Identify which cell holds the provided text, then report its (x, y) central coordinate. 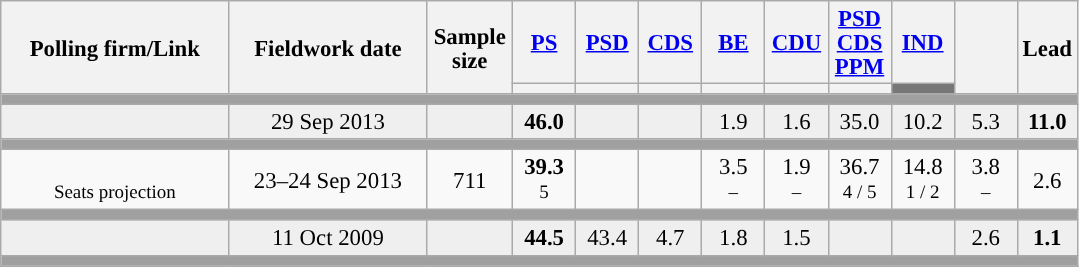
Seats projection (115, 180)
PSD (608, 42)
3.8– (986, 180)
4.7 (670, 238)
3.5 – (734, 180)
1.9– (796, 180)
Lead (1047, 48)
23–24 Sep 2013 (328, 180)
5.3 (986, 122)
IND (922, 42)
46.0 (544, 122)
11.0 (1047, 122)
1.8 (734, 238)
35.0 (860, 122)
CDS (670, 42)
PS (544, 42)
1.6 (796, 122)
44.5 (544, 238)
43.4 (608, 238)
29 Sep 2013 (328, 122)
14.81 / 2 (922, 180)
1.1 (1047, 238)
Sample size (470, 48)
1.9 (734, 122)
CDU (796, 42)
711 (470, 180)
BE (734, 42)
Polling firm/Link (115, 48)
1.5 (796, 238)
36.7 4 / 5 (860, 180)
PSDCDSPPM (860, 42)
11 Oct 2009 (328, 238)
10.2 (922, 122)
Fieldwork date (328, 48)
39.35 (544, 180)
